Pinpoint the cell where the given text exists, returning its (x, y) midpoint coordinate. 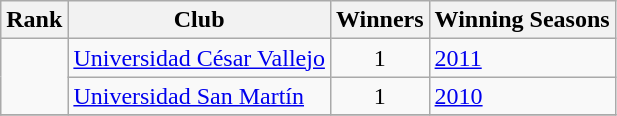
2010 (522, 96)
Winning Seasons (522, 20)
2011 (522, 58)
Universidad César Vallejo (200, 58)
Rank (34, 20)
Club (200, 20)
Winners (380, 20)
Universidad San Martín (200, 96)
